Capture the cell that displays the provided text and extract its [X, Y] central coordinate. 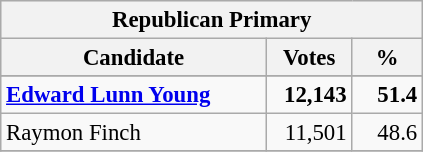
Republican Primary [212, 20]
11,501 [309, 133]
Edward Lunn Young [134, 95]
Votes [309, 58]
% [388, 58]
12,143 [309, 95]
Candidate [134, 58]
48.6 [388, 133]
51.4 [388, 95]
Raymon Finch [134, 133]
